Locate the cell with the specified text and output its [X, Y] center coordinate. 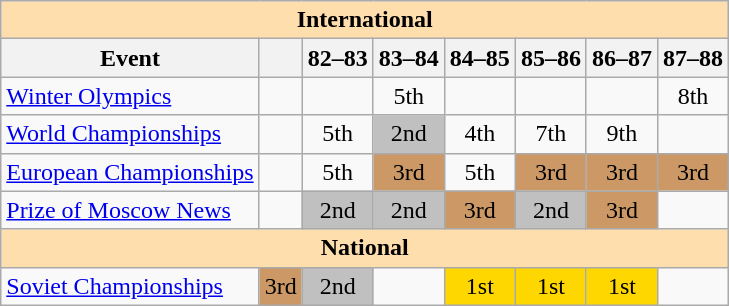
87–88 [692, 58]
4th [480, 134]
European Championships [130, 172]
84–85 [480, 58]
83–84 [408, 58]
International [365, 20]
Prize of Moscow News [130, 210]
Soviet Championships [130, 286]
8th [692, 96]
9th [622, 134]
Event [130, 58]
Winter Olympics [130, 96]
86–87 [622, 58]
World Championships [130, 134]
7th [550, 134]
82–83 [338, 58]
85–86 [550, 58]
National [365, 248]
